Return [x, y] of the center of cell containing provided text 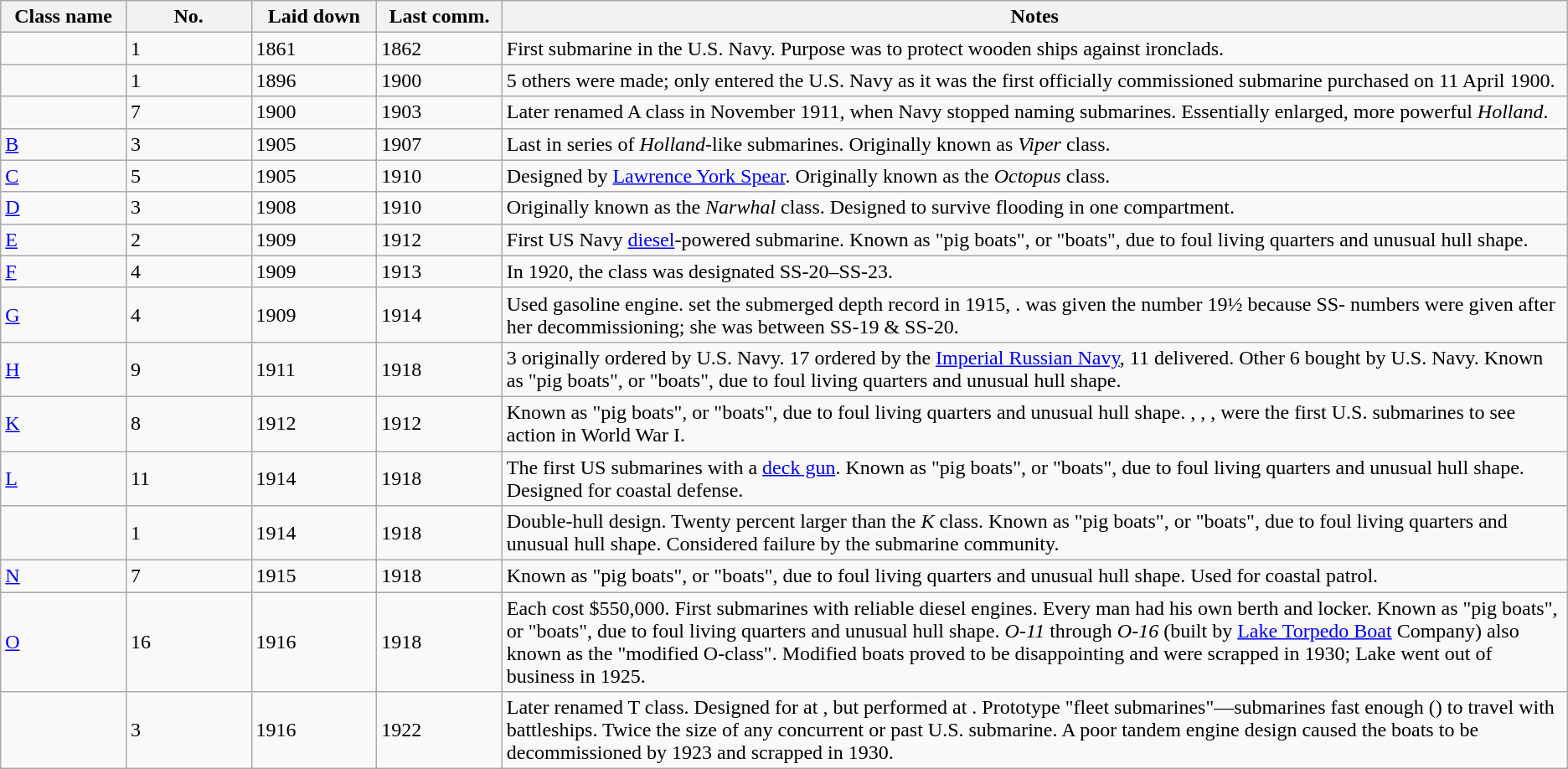
1922 [440, 730]
In 1920, the class was designated SS-20–SS-23. [1034, 271]
D [64, 208]
1896 [314, 80]
1861 [314, 49]
Known as "pig boats", or "boats", due to foul living quarters and unusual hull shape. Used for coastal patrol. [1034, 576]
16 [188, 642]
1911 [314, 369]
Later renamed A class in November 1911, when Navy stopped naming submarines. Essentially enlarged, more powerful Holland. [1034, 112]
Notes [1034, 17]
L [64, 477]
K [64, 424]
First US Navy diesel-powered submarine. Known as "pig boats", or "boats", due to foul living quarters and unusual hull shape. [1034, 240]
1903 [440, 112]
N [64, 576]
5 [188, 176]
Laid down [314, 17]
First submarine in the U.S. Navy. Purpose was to protect wooden ships against ironclads. [1034, 49]
11 [188, 477]
1907 [440, 144]
5 others were made; only entered the U.S. Navy as it was the first officially commissioned submarine purchased on 11 April 1900. [1034, 80]
O [64, 642]
9 [188, 369]
C [64, 176]
F [64, 271]
H [64, 369]
2 [188, 240]
1862 [440, 49]
Last in series of Holland-like submarines. Originally known as Viper class. [1034, 144]
E [64, 240]
1915 [314, 576]
1908 [314, 208]
Last comm. [440, 17]
B [64, 144]
Designed by Lawrence York Spear. Originally known as the Octopus class. [1034, 176]
Class name [64, 17]
8 [188, 424]
G [64, 315]
1913 [440, 271]
Originally known as the Narwhal class. Designed to survive flooding in one compartment. [1034, 208]
No. [188, 17]
